Return [x, y] of the center of cell containing provided text 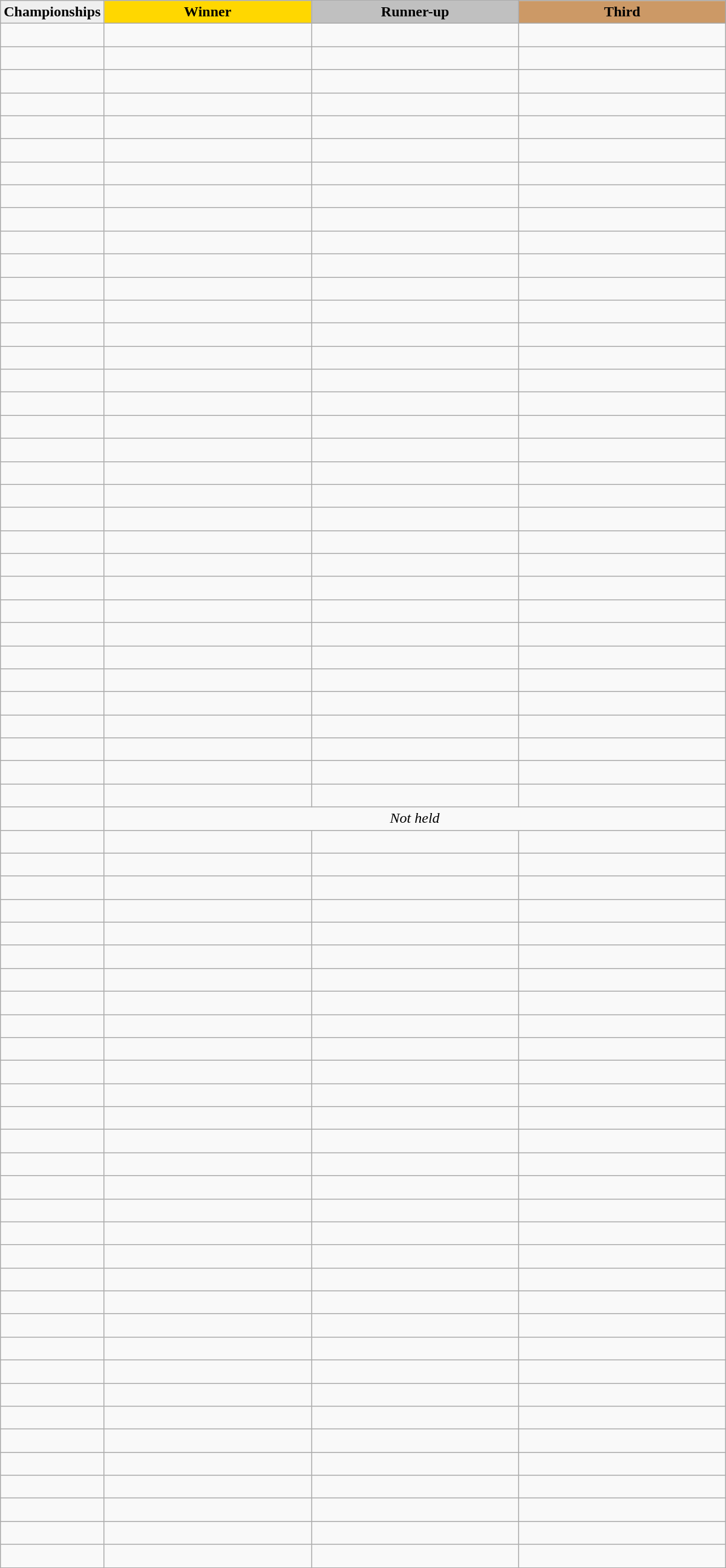
Third [623, 12]
Championships [52, 12]
Winner [208, 12]
Runner-up [415, 12]
Not held [415, 819]
